Locate the cell with the specified text and output its [x, y] center coordinate. 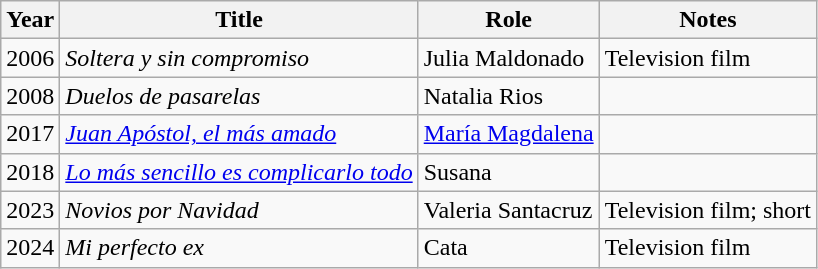
Juan Apóstol, el más amado [239, 134]
Television film; short [708, 210]
María Magdalena [508, 134]
2017 [30, 134]
2024 [30, 248]
Novios por Navidad [239, 210]
2023 [30, 210]
Year [30, 20]
Valeria Santacruz [508, 210]
Susana [508, 172]
Lo más sencillo es complicarlo todo [239, 172]
Duelos de pasarelas [239, 96]
Soltera y sin compromiso [239, 58]
Title [239, 20]
2008 [30, 96]
Notes [708, 20]
Cata [508, 248]
Mi perfecto ex [239, 248]
2018 [30, 172]
Natalia Rios [508, 96]
Role [508, 20]
2006 [30, 58]
Julia Maldonado [508, 58]
